Search for the cell housing the specified text and yield its (x, y) center coordinate. 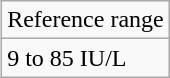
9 to 85 IU/L (86, 58)
Reference range (86, 20)
